Scan for the cell matching the given text and deliver its [x, y] coordinate at center. 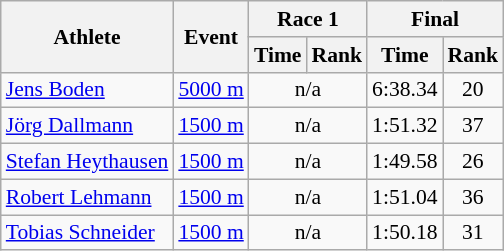
Stefan Heythausen [88, 162]
26 [474, 162]
20 [474, 90]
Robert Lehmann [88, 197]
31 [474, 233]
36 [474, 197]
Event [210, 36]
Jens Boden [88, 90]
1:51.04 [404, 197]
37 [474, 126]
Jörg Dallmann [88, 126]
Tobias Schneider [88, 233]
1:51.32 [404, 126]
1:50.18 [404, 233]
Race 1 [308, 19]
Athlete [88, 36]
Final [435, 19]
6:38.34 [404, 90]
5000 m [210, 90]
1:49.58 [404, 162]
